Determine the (X, Y) coordinate at the center of the cell enclosing the given text.  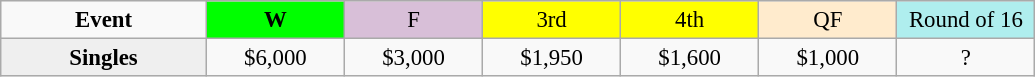
Event (104, 20)
Singles (104, 58)
3rd (552, 20)
F (413, 20)
$3,000 (413, 58)
$6,000 (275, 58)
$1,600 (690, 58)
4th (690, 20)
? (966, 58)
$1,950 (552, 58)
W (275, 20)
$1,000 (828, 58)
Round of 16 (966, 20)
QF (828, 20)
